Capture the cell that displays the provided text and extract its [X, Y] central coordinate. 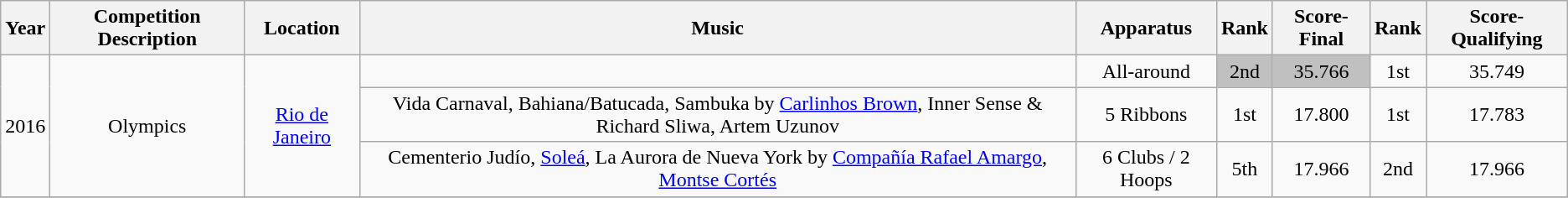
Rio de Janeiro [302, 126]
5 Ribbons [1146, 114]
35.749 [1496, 71]
35.766 [1321, 71]
Cementerio Judío, Soleá, La Aurora de Nueva York by Compañía Rafael Amargo, Montse Cortés [717, 169]
Vida Carnaval, Bahiana/Batucada, Sambuka by Carlinhos Brown, Inner Sense & Richard Sliwa, Artem Uzunov [717, 114]
17.783 [1496, 114]
Apparatus [1146, 29]
6 Clubs / 2 Hoops [1146, 169]
5th [1245, 169]
Score-Qualifying [1496, 29]
Location [302, 29]
Music [717, 29]
Olympics [147, 126]
All-around [1146, 71]
Score-Final [1321, 29]
17.800 [1321, 114]
Competition Description [147, 29]
2016 [25, 126]
Year [25, 29]
